Capture the cell that displays the provided text and extract its [x, y] central coordinate. 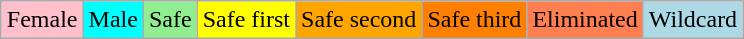
Safe first [246, 20]
Wildcard [692, 20]
Eliminated [585, 20]
Female [42, 20]
Safe [170, 20]
Safe third [474, 20]
Male [113, 20]
Safe second [359, 20]
